Determine the [X, Y] coordinate at the center of the cell enclosing the given text.  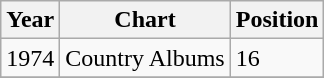
1974 [30, 58]
Chart [145, 20]
Country Albums [145, 58]
16 [277, 58]
Position [277, 20]
Year [30, 20]
